Provide the [X, Y] coordinate of the cell's center where the given text is located.  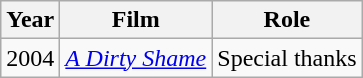
Year [30, 20]
Role [287, 20]
A Dirty Shame [136, 58]
2004 [30, 58]
Special thanks [287, 58]
Film [136, 20]
